Scan for the cell matching the given text and deliver its [X, Y] coordinate at center. 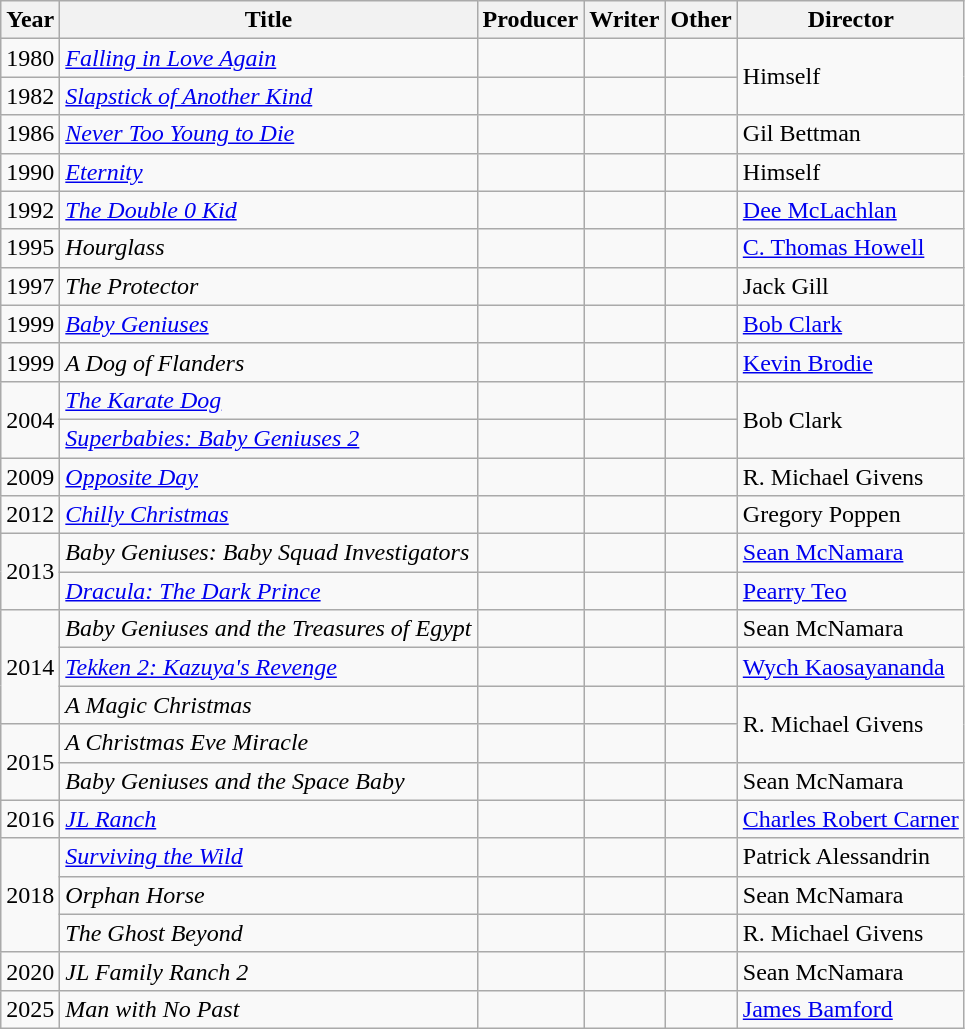
2004 [30, 419]
Chilly Christmas [268, 515]
A Dog of Flanders [268, 362]
2015 [30, 762]
Producer [530, 20]
2016 [30, 819]
1995 [30, 248]
Wych Kaosayananda [850, 667]
2020 [30, 971]
Man with No Past [268, 1009]
The Ghost Beyond [268, 933]
The Protector [268, 286]
Surviving the Wild [268, 857]
Director [850, 20]
Gil Bettman [850, 134]
Baby Geniuses [268, 324]
C. Thomas Howell [850, 248]
James Bamford [850, 1009]
2018 [30, 895]
1990 [30, 172]
Dracula: The Dark Prince [268, 591]
Never Too Young to Die [268, 134]
1992 [30, 210]
JL Family Ranch 2 [268, 971]
Baby Geniuses and the Space Baby [268, 781]
Dee McLachlan [850, 210]
Tekken 2: Kazuya's Revenge [268, 667]
Jack Gill [850, 286]
Gregory Poppen [850, 515]
2012 [30, 515]
Year [30, 20]
Slapstick of Another Kind [268, 96]
2009 [30, 477]
Falling in Love Again [268, 58]
Orphan Horse [268, 895]
2014 [30, 667]
Pearry Teo [850, 591]
Baby Geniuses: Baby Squad Investigators [268, 553]
Other [701, 20]
Superbabies: Baby Geniuses 2 [268, 438]
Patrick Alessandrin [850, 857]
2025 [30, 1009]
Charles Robert Carner [850, 819]
A Christmas Eve Miracle [268, 743]
2013 [30, 572]
Writer [624, 20]
JL Ranch [268, 819]
The Karate Dog [268, 400]
1982 [30, 96]
1997 [30, 286]
Title [268, 20]
Baby Geniuses and the Treasures of Egypt [268, 629]
The Double 0 Kid [268, 210]
A Magic Christmas [268, 705]
1986 [30, 134]
Kevin Brodie [850, 362]
Opposite Day [268, 477]
1980 [30, 58]
Hourglass [268, 248]
Eternity [268, 172]
